Find where the given text appears and provide that cell's center as [X, Y] coordinate. 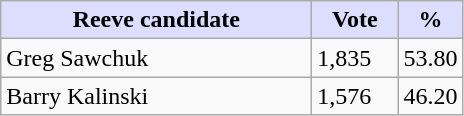
Barry Kalinski [156, 96]
53.80 [430, 58]
1,576 [355, 96]
1,835 [355, 58]
Greg Sawchuk [156, 58]
Reeve candidate [156, 20]
Vote [355, 20]
% [430, 20]
46.20 [430, 96]
